Detect which cell encompasses the target text, then output its [x, y] center coordinate. 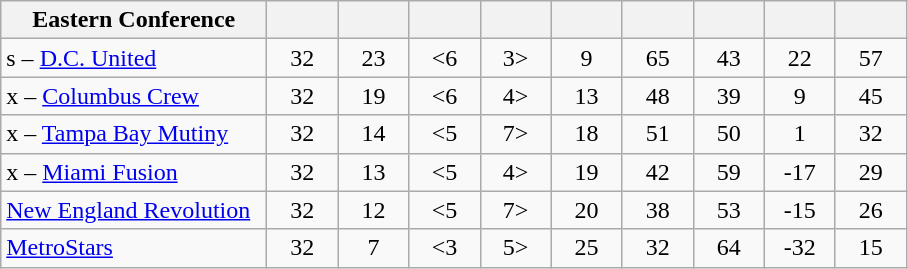
20 [586, 210]
-32 [800, 248]
22 [800, 58]
-17 [800, 172]
12 [374, 210]
1 [800, 134]
<3 [444, 248]
57 [870, 58]
42 [658, 172]
26 [870, 210]
New England Revolution [134, 210]
15 [870, 248]
39 [728, 96]
43 [728, 58]
7 [374, 248]
53 [728, 210]
14 [374, 134]
59 [728, 172]
38 [658, 210]
50 [728, 134]
-15 [800, 210]
Eastern Conference [134, 20]
x – Columbus Crew [134, 96]
51 [658, 134]
65 [658, 58]
x – Miami Fusion [134, 172]
45 [870, 96]
48 [658, 96]
29 [870, 172]
s – D.C. United [134, 58]
5> [516, 248]
x – Tampa Bay Mutiny [134, 134]
64 [728, 248]
18 [586, 134]
23 [374, 58]
3> [516, 58]
25 [586, 248]
MetroStars [134, 248]
